From the cell containing the given text, extract its center point as (x, y) coordinate. 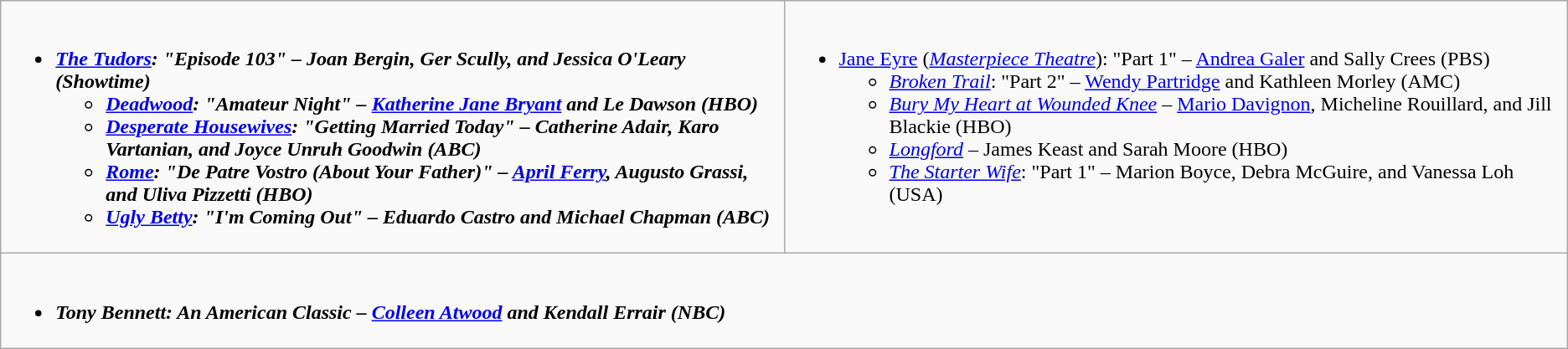
Tony Bennett: An American Classic – Colleen Atwood and Kendall Errair (NBC) (784, 301)
